Return the [X, Y] coordinate for the center point of the cell that contains the specified text.  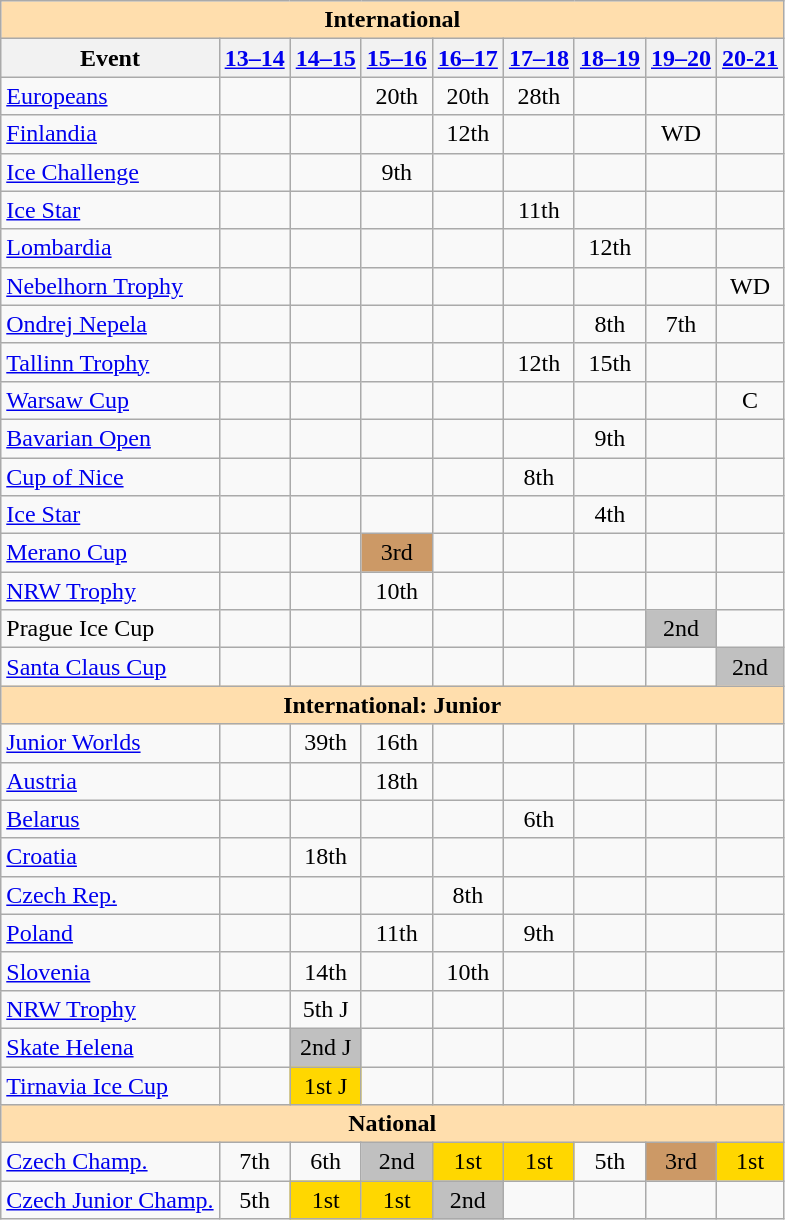
Belarus [110, 819]
C [750, 400]
Merano Cup [110, 553]
Finlandia [110, 134]
Warsaw Cup [110, 400]
Prague Ice Cup [110, 629]
Santa Claus Cup [110, 667]
15th [610, 362]
Czech Junior Champ. [110, 1200]
Nebelhorn Trophy [110, 286]
Ice Challenge [110, 172]
Ondrej Nepela [110, 324]
Tirnavia Ice Cup [110, 1085]
Austria [110, 781]
5th J [326, 1009]
17–18 [538, 58]
Cup of Nice [110, 477]
Lombardia [110, 248]
19–20 [680, 58]
4th [610, 515]
National [392, 1124]
Skate Helena [110, 1047]
Europeans [110, 96]
1st J [326, 1085]
16th [396, 743]
Tallinn Trophy [110, 362]
Czech Champ. [110, 1162]
18–19 [610, 58]
14th [326, 971]
Croatia [110, 857]
20-21 [750, 58]
Junior Worlds [110, 743]
13–14 [254, 58]
16–17 [468, 58]
Slovenia [110, 971]
15–16 [396, 58]
Bavarian Open [110, 438]
39th [326, 743]
International [392, 20]
Event [110, 58]
International: Junior [392, 705]
2nd J [326, 1047]
28th [538, 96]
Poland [110, 933]
14–15 [326, 58]
Czech Rep. [110, 895]
